Return the [X, Y] coordinate for the center point of the cell that contains the specified text.  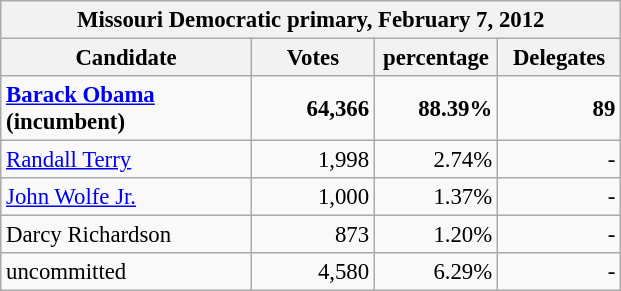
89 [560, 108]
Darcy Richardson [126, 235]
Missouri Democratic primary, February 7, 2012 [311, 20]
Candidate [126, 58]
1,000 [312, 197]
1,998 [312, 160]
John Wolfe Jr. [126, 197]
Barack Obama (incumbent) [126, 108]
percentage [436, 58]
1.37% [436, 197]
64,366 [312, 108]
88.39% [436, 108]
1.20% [436, 235]
2.74% [436, 160]
Votes [312, 58]
873 [312, 235]
Randall Terry [126, 160]
Delegates [560, 58]
